For the text-containing cell, return its midpoint in [X, Y] coordinate format. 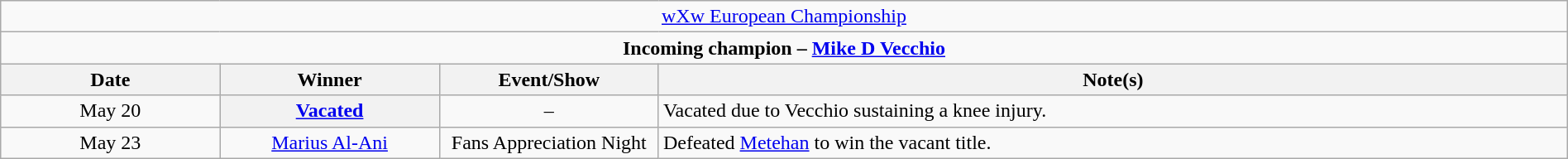
Event/Show [549, 79]
Vacated [329, 111]
wXw European Championship [784, 17]
Vacated due to Vecchio sustaining a knee injury. [1113, 111]
Note(s) [1113, 79]
May 20 [111, 111]
– [549, 111]
Fans Appreciation Night [549, 142]
Defeated Metehan to win the vacant title. [1113, 142]
May 23 [111, 142]
Winner [329, 79]
Date [111, 79]
Marius Al-Ani [329, 142]
Incoming champion – Mike D Vecchio [784, 48]
